Capture the cell that displays the provided text and extract its [X, Y] central coordinate. 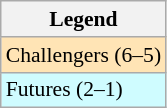
Legend [84, 19]
Challengers (6–5) [84, 55]
Futures (2–1) [84, 90]
